Capture the cell that displays the provided text and extract its (x, y) central coordinate. 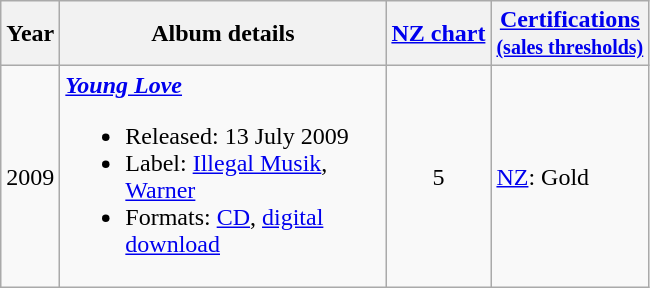
Year (30, 34)
NZ: Gold (570, 176)
5 (438, 176)
Certifications(sales thresholds) (570, 34)
Young LoveReleased: 13 July 2009Label: Illegal Musik, WarnerFormats: CD, digital download (223, 176)
NZ chart (438, 34)
2009 (30, 176)
Album details (223, 34)
